Identify which cell holds the provided text, then report its (X, Y) central coordinate. 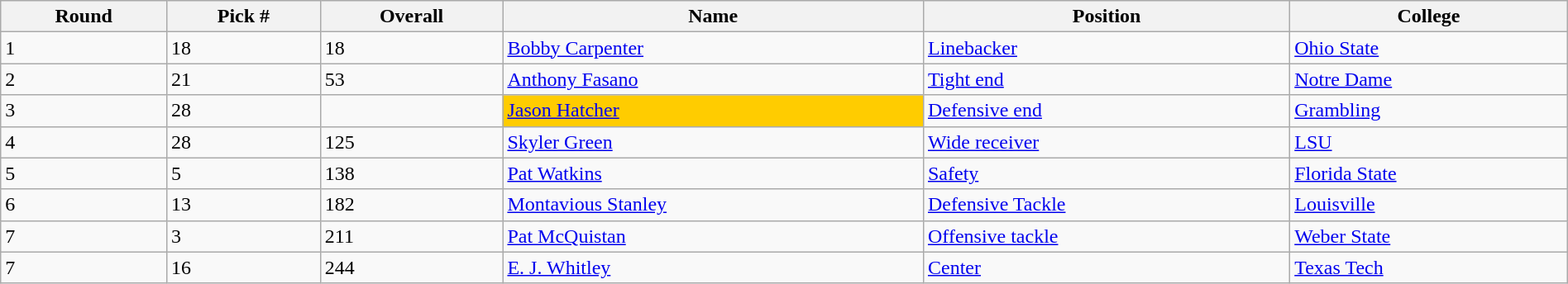
Texas Tech (1429, 267)
Center (1107, 267)
53 (412, 79)
13 (244, 205)
College (1429, 17)
Round (84, 17)
Safety (1107, 173)
Defensive end (1107, 111)
182 (412, 205)
Ohio State (1429, 48)
LSU (1429, 142)
Notre Dame (1429, 79)
Anthony Fasano (713, 79)
Skyler Green (713, 142)
Pat McQuistan (713, 236)
Florida State (1429, 173)
Louisville (1429, 205)
Montavious Stanley (713, 205)
Grambling (1429, 111)
Pat Watkins (713, 173)
6 (84, 205)
125 (412, 142)
Linebacker (1107, 48)
Name (713, 17)
244 (412, 267)
1 (84, 48)
E. J. Whitley (713, 267)
Wide receiver (1107, 142)
2 (84, 79)
Offensive tackle (1107, 236)
Jason Hatcher (713, 111)
Position (1107, 17)
16 (244, 267)
Weber State (1429, 236)
Overall (412, 17)
Pick # (244, 17)
21 (244, 79)
138 (412, 173)
4 (84, 142)
Tight end (1107, 79)
211 (412, 236)
Defensive Tackle (1107, 205)
Bobby Carpenter (713, 48)
